Scan for the cell matching the given text and deliver its (X, Y) coordinate at center. 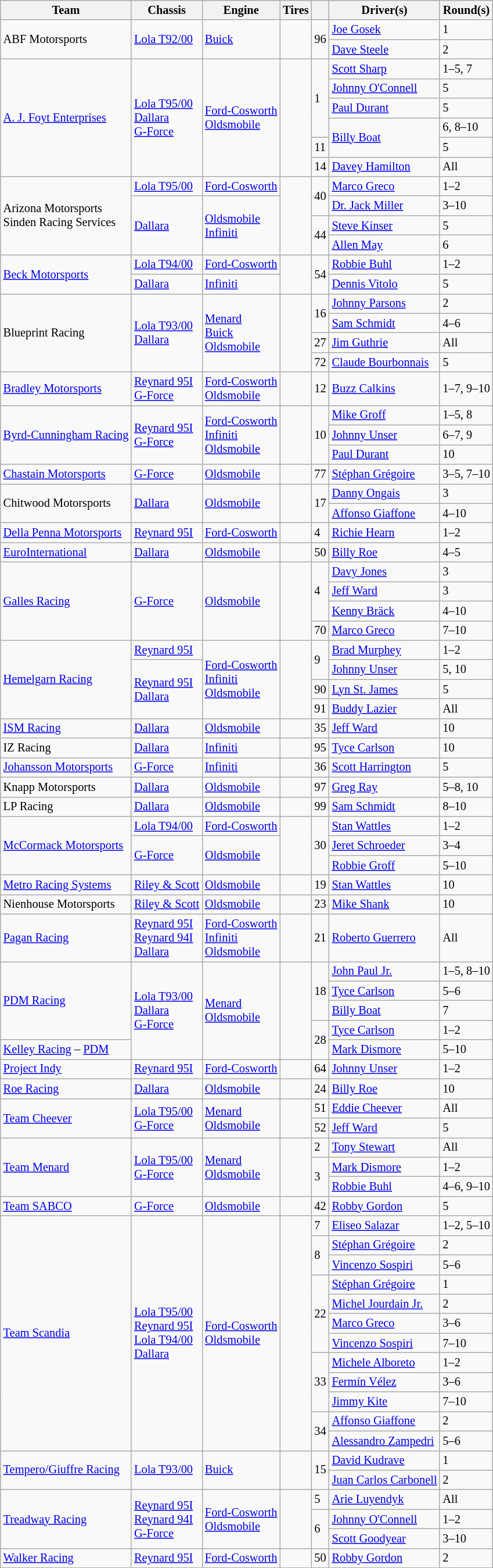
5, 10 (466, 670)
Richie Hearn (384, 532)
Team Cheever (66, 1118)
Round(s) (466, 10)
Team (66, 10)
PDM Racing (66, 1001)
95 (321, 748)
3–5, 7–10 (466, 474)
Hemelgarn Racing (66, 679)
Scott Goodyear (384, 1538)
Juan Carlos Carbonell (384, 1480)
6–7, 9 (466, 435)
IZ Racing (66, 748)
MenardBuickOldsmobile (241, 332)
Beck Motorsports (66, 274)
36 (321, 767)
Claude Bourbonnais (384, 362)
Lola T92/00 (167, 40)
52 (321, 1127)
David Kudrave (384, 1460)
Engine (241, 10)
Bradley Motorsports (66, 389)
1–7, 9–10 (466, 389)
42 (321, 1206)
Lola T95/00Reynard 95ILola T94/00Dallara (167, 1333)
51 (321, 1108)
Arie Luyendyk (384, 1499)
Team Menard (66, 1167)
77 (321, 474)
Tempero/Giuffre Racing (66, 1470)
4–6, 9–10 (466, 1186)
64 (321, 1069)
Steve Kinser (384, 225)
John Paul Jr. (384, 971)
OldsmobileInfiniti (241, 225)
1–5, 8 (466, 415)
Blueprint Racing (66, 332)
24 (321, 1089)
Reynard 95IDallara (167, 689)
Knapp Motorsports (66, 787)
Lola T93/00DallaraG-Force (167, 1010)
44 (321, 235)
Lyn St. James (384, 689)
97 (321, 787)
3–4 (466, 846)
Kenny Bräck (384, 611)
Team Scandia (66, 1333)
Buddy Lazier (384, 708)
Scott Harrington (384, 767)
34 (321, 1431)
Lola T93/00 (167, 1470)
12 (321, 389)
21 (321, 938)
ABF Motorsports (66, 40)
91 (321, 708)
11 (321, 147)
35 (321, 728)
Eddie Cheever (384, 1108)
Danny Ongais (384, 493)
96 (321, 40)
Treadway Racing (66, 1519)
Lola T93/00Dallara (167, 332)
4–5 (466, 552)
Byrd-Cunningham Racing (66, 435)
15 (321, 1470)
Pagan Racing (66, 938)
Alessandro Zampedri (384, 1441)
9 (321, 659)
ISM Racing (66, 728)
Dave Steele (384, 49)
Greg Ray (384, 787)
Lola T95/00 (167, 186)
Brad Murphey (384, 650)
18 (321, 990)
Jeret Schroeder (384, 846)
90 (321, 689)
Walker Racing (66, 1558)
8 (321, 1254)
Roe Racing (66, 1089)
Jimmy Kite (384, 1402)
Dennis Vitolo (384, 284)
Michel Jourdain Jr. (384, 1304)
Della Penna Motorsports (66, 532)
70 (321, 631)
Arizona Motorsports Sinden Racing Services (66, 215)
Lola T95/00DallaraG-Force (167, 117)
Michele Alboreto (384, 1362)
Nienhouse Motorsports (66, 904)
A. J. Foyt Enterprises (66, 117)
27 (321, 342)
Chastain Motorsports (66, 474)
Davy Jones (384, 572)
1–5, 8–10 (466, 971)
5–8, 10 (466, 787)
28 (321, 1039)
Reynard 95IReynard 94IDallara (167, 938)
99 (321, 807)
4–6 (466, 323)
Jim Guthrie (384, 342)
Metro Racing Systems (66, 885)
Fermín Vélez (384, 1382)
1–5, 7 (466, 69)
Roberto Guerrero (384, 938)
LP Racing (66, 807)
Davey Hamilton (384, 167)
Reynard 95IReynard 94IG-Force (167, 1519)
Kelley Racing – PDM (66, 1050)
40 (321, 195)
8–10 (466, 807)
Tony Stewart (384, 1147)
Chassis (167, 10)
McCormack Motorsports (66, 845)
Joe Gosek (384, 30)
30 (321, 845)
Driver(s) (384, 10)
Galles Racing (66, 601)
72 (321, 362)
Tires (296, 10)
Johnny Parsons (384, 303)
16 (321, 313)
Johansson Motorsports (66, 767)
Project Indy (66, 1069)
14 (321, 167)
1–2, 5–10 (466, 1226)
Chitwood Motorsports (66, 503)
Mike Shank (384, 904)
33 (321, 1382)
Scott Sharp (384, 69)
Eliseo Salazar (384, 1226)
54 (321, 274)
Dr. Jack Miller (384, 206)
Robbie Groff (384, 865)
Mike Groff (384, 415)
6, 8–10 (466, 127)
Buzz Calkins (384, 389)
22 (321, 1313)
17 (321, 503)
Team SABCO (66, 1206)
19 (321, 885)
23 (321, 904)
EuroInternational (66, 552)
Allen May (384, 245)
